Find where the given text appears and provide that cell's center as [X, Y] coordinate. 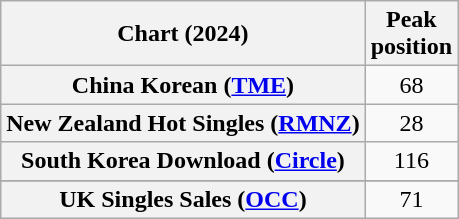
China Korean (TME) [183, 85]
UK Singles Sales (OCC) [183, 199]
71 [411, 199]
New Zealand Hot Singles (RMNZ) [183, 123]
28 [411, 123]
Chart (2024) [183, 34]
116 [411, 161]
68 [411, 85]
South Korea Download (Circle) [183, 161]
Peakposition [411, 34]
